For the text-containing cell, return its midpoint in (X, Y) coordinate format. 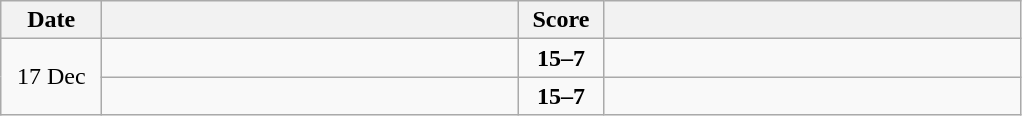
Score (561, 20)
Date (52, 20)
17 Dec (52, 77)
